Determine the [X, Y] coordinate at the center of the cell enclosing the given text.  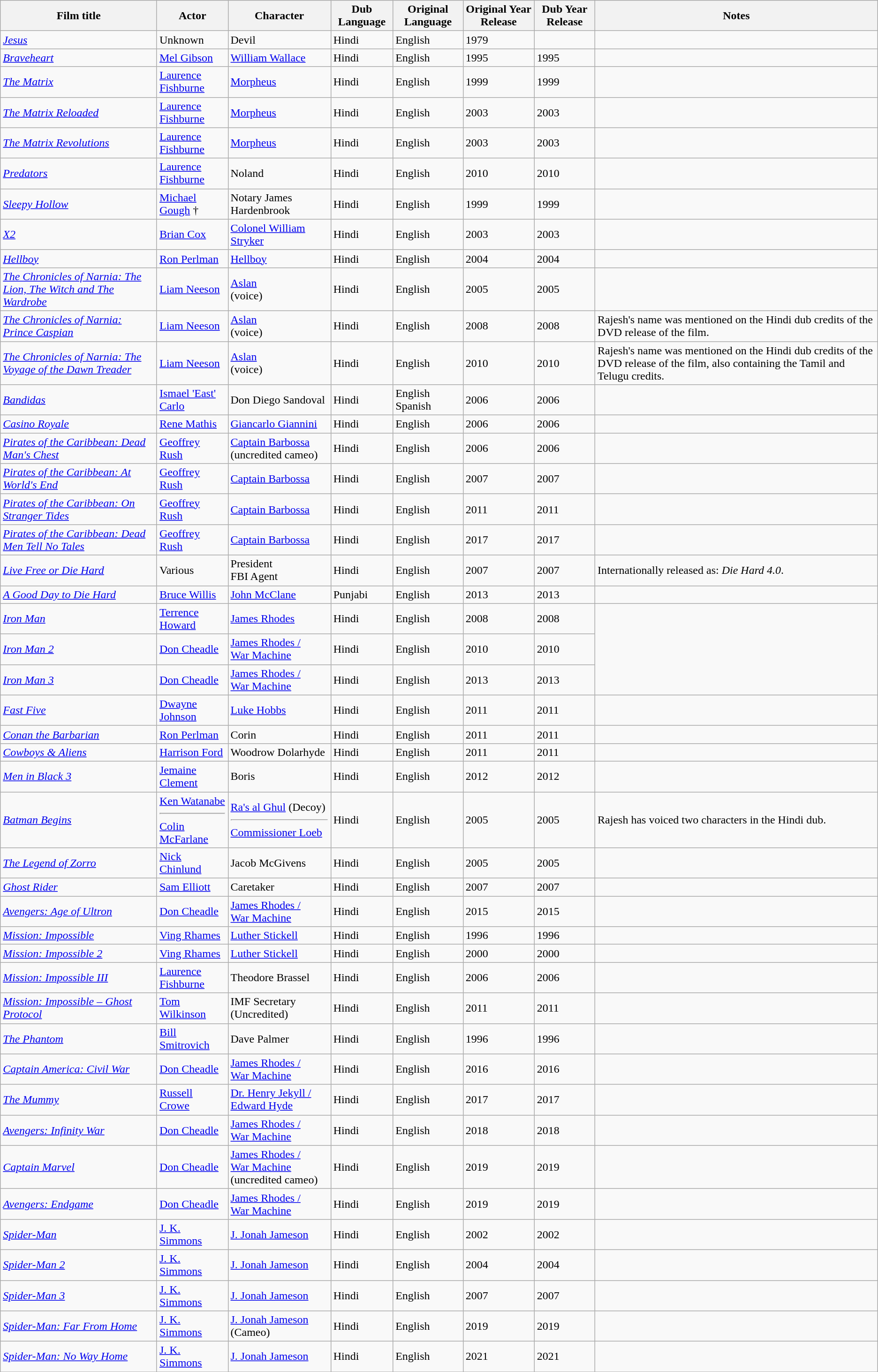
Internationally released as: Die Hard 4.0. [736, 571]
Michael Gough † [192, 204]
Corin [280, 734]
The Chronicles of Narnia: The Lion, The Witch and The Wardrobe [79, 289]
1979 [499, 40]
Actor [192, 16]
Caretaker [280, 887]
Don Diego Sandoval [280, 400]
Captain America: Civil War [79, 1069]
Dave Palmer [280, 1039]
Ismael 'East' Carlo [192, 400]
Avengers: Age of Ultron [79, 911]
Avengers: Infinity War [79, 1130]
Live Free or Die Hard [79, 571]
Character [280, 16]
Sam Elliott [192, 887]
Rene Mathis [192, 424]
Boris [280, 776]
Film title [79, 16]
Ra's al Ghul (Decoy) Commissioner Loeb [280, 820]
Casino Royale [79, 424]
Mission: Impossible – Ghost Protocol [79, 1008]
Bandidas [79, 400]
Mel Gibson [192, 58]
Pirates of the Caribbean: Dead Men Tell No Tales [79, 540]
X2 [79, 235]
Harrison Ford [192, 752]
Iron Man 2 [79, 649]
Captain Marvel [79, 1167]
Ghost Rider [79, 887]
Mission: Impossible [79, 936]
Colonel William Stryker [280, 235]
Original Year Release [499, 16]
IMF Secretary(Uncredited) [280, 1008]
Pirates of the Caribbean: On Stranger Tides [79, 510]
Russell Crowe [192, 1100]
Spider-Man 3 [79, 1295]
Jemaine Clement [192, 776]
Dub Year Release [565, 16]
The Matrix Revolutions [79, 143]
Dwayne Johnson [192, 710]
Theodore Brassel [280, 978]
Bruce Willis [192, 595]
The Matrix Reloaded [79, 113]
Noland [280, 174]
J. Jonah Jameson(Cameo) [280, 1326]
Unknown [192, 40]
Fast Five [79, 710]
The Chronicles of Narnia: The Voyage of the Dawn Treader [79, 363]
Spider-Man [79, 1234]
Sleepy Hollow [79, 204]
Woodrow Dolarhyde [280, 752]
Punjabi [362, 595]
Pirates of the Caribbean: At World's End [79, 479]
Rajesh's name was mentioned on the Hindi dub credits of the DVD release of the film. [736, 326]
The Phantom [79, 1039]
The Mummy [79, 1100]
Predators [79, 174]
Dub Language [362, 16]
The Matrix [79, 82]
English Spanish [428, 400]
Nick Chinlund [192, 863]
Rajesh's name was mentioned on the Hindi dub credits of the DVD release of the film, also containing the Tamil and Telugu credits. [736, 363]
Dr. Henry Jekyll / Edward Hyde [280, 1100]
Jesus [79, 40]
Batman Begins [79, 820]
Spider-Man: Far From Home [79, 1326]
Mission: Impossible III [79, 978]
Notes [736, 16]
The Legend of Zorro [79, 863]
The Chronicles of Narnia: Prince Caspian [79, 326]
Mission: Impossible 2 [79, 953]
John McClane [280, 595]
Conan the Barbarian [79, 734]
Spider-Man 2 [79, 1265]
A Good Day to Die Hard [79, 595]
William Wallace [280, 58]
Terrence Howard [192, 618]
Devil [280, 40]
James Rhodes / War Machine (uncredited cameo) [280, 1167]
Iron Man 3 [79, 679]
Giancarlo Giannini [280, 424]
James Rhodes [280, 618]
Notary James Hardenbrook [280, 204]
Men in Black 3 [79, 776]
Avengers: Endgame [79, 1204]
Pirates of the Caribbean: Dead Man's Chest [79, 449]
Spider-Man: No Way Home [79, 1357]
Bill Smitrovich [192, 1039]
Braveheart [79, 58]
Iron Man [79, 618]
Cowboys & Aliens [79, 752]
Original Language [428, 16]
Jacob McGivens [280, 863]
Various [192, 571]
Rajesh has voiced two characters in the Hindi dub. [736, 820]
Tom Wilkinson [192, 1008]
Captain Barbossa (uncredited cameo) [280, 449]
Ken Watanabe Colin McFarlane [192, 820]
President FBI Agent [280, 571]
Brian Cox [192, 235]
Luke Hobbs [280, 710]
